From the cell containing the given text, extract its center point as [x, y] coordinate. 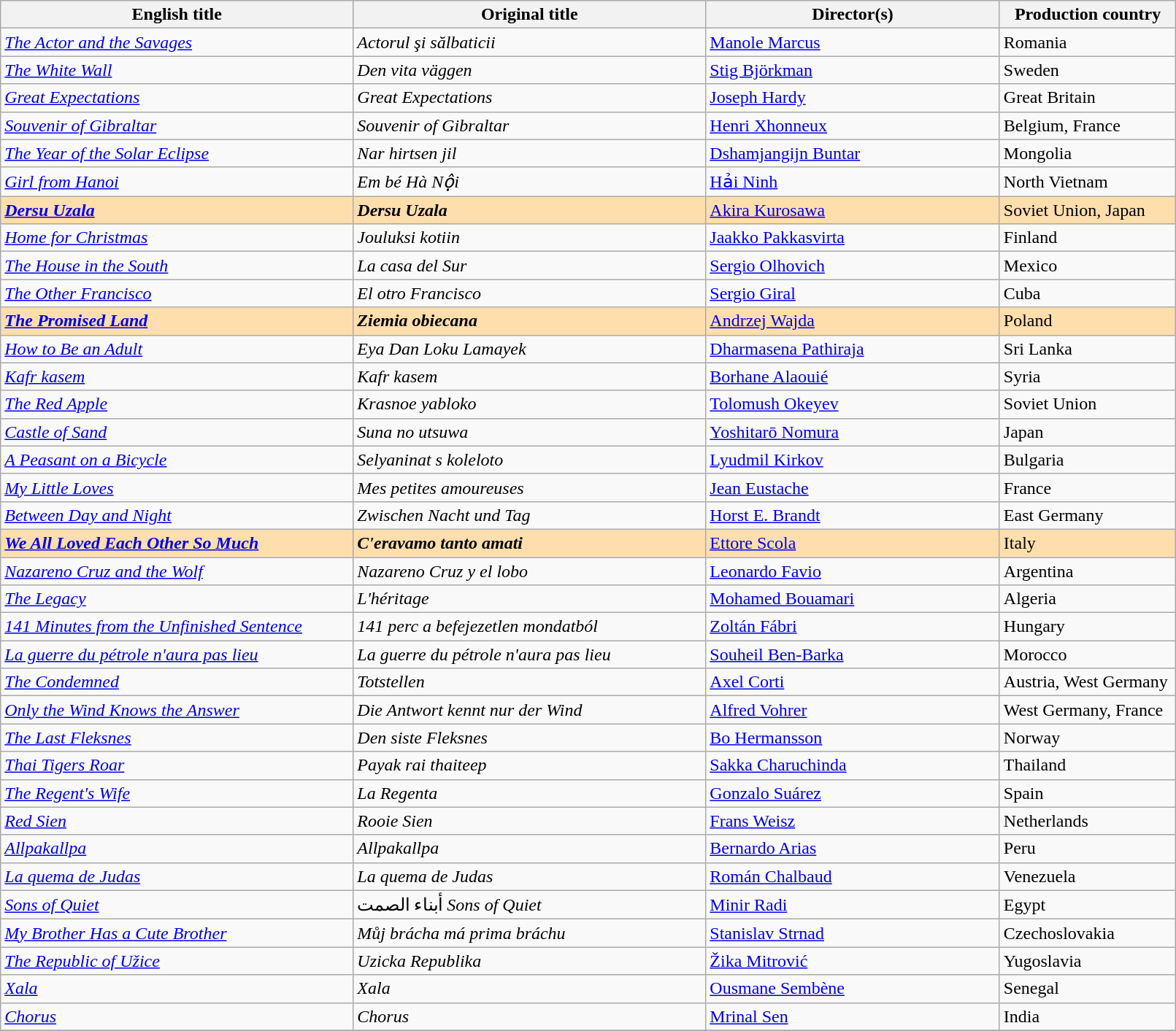
Dshamjangijn Buntar [853, 153]
Souheil Ben-Barka [853, 654]
Thailand [1088, 765]
Girl from Hanoi [177, 182]
Japan [1088, 432]
Great Britain [1088, 98]
My Brother Has a Cute Brother [177, 933]
West Germany, France [1088, 710]
Actorul şi sălbaticii [530, 42]
How to Be an Adult [177, 349]
Gonzalo Suárez [853, 793]
Sweden [1088, 70]
Nazareno Cruz and the Wolf [177, 571]
Romania [1088, 42]
Totstellen [530, 682]
Only the Wind Knows the Answer [177, 710]
Jean Eustache [853, 487]
141 perc a befejezetlen mondatból [530, 627]
Soviet Union, Japan [1088, 210]
Mrinal Sen [853, 1016]
Dharmasena Pathiraja [853, 349]
The Condemned [177, 682]
Venezuela [1088, 876]
Mohamed Bouamari [853, 599]
Ousmane Sembène [853, 989]
Akira Kurosawa [853, 210]
Syria [1088, 377]
Krasnoe yabloko [530, 404]
Ettore Scola [853, 543]
The White Wall [177, 70]
Netherlands [1088, 821]
Yoshitarō Nomura [853, 432]
Sergio Giral [853, 293]
Lyudmil Kirkov [853, 460]
Mes petites amoureuses [530, 487]
Norway [1088, 738]
Jouluksi kotiin [530, 238]
North Vietnam [1088, 182]
Poland [1088, 321]
Minir Radi [853, 905]
Bo Hermansson [853, 738]
Román Chalbaud [853, 876]
Eya Dan Loku Lamayek [530, 349]
The Last Fleksnes [177, 738]
A Peasant on a Bicycle [177, 460]
Morocco [1088, 654]
Nar hirtsen jil [530, 153]
Belgium, France [1088, 126]
أبناء الصمت Sons of Quiet [530, 905]
Den siste Fleksnes [530, 738]
Den vita väggen [530, 70]
We All Loved Each Other So Much [177, 543]
Finland [1088, 238]
Borhane Alaouié [853, 377]
Hải Ninh [853, 182]
Red Sien [177, 821]
Sons of Quiet [177, 905]
Hungary [1088, 627]
Selyaninat s koleloto [530, 460]
The Legacy [177, 599]
Nazareno Cruz y el lobo [530, 571]
Director(s) [853, 15]
Jaakko Pakkasvirta [853, 238]
India [1088, 1016]
The Regent's Wife [177, 793]
Home for Christmas [177, 238]
Spain [1088, 793]
La Regenta [530, 793]
Sri Lanka [1088, 349]
The Promised Land [177, 321]
The Year of the Solar Eclipse [177, 153]
Cuba [1088, 293]
Bernardo Arias [853, 849]
C'eravamo tanto amati [530, 543]
Horst E. Brandt [853, 515]
Mongolia [1088, 153]
Peru [1088, 849]
Sergio Olhovich [853, 266]
Ziemia obiecana [530, 321]
Payak rai thaiteep [530, 765]
Yugoslavia [1088, 961]
Stig Björkman [853, 70]
Between Day and Night [177, 515]
The House in the South [177, 266]
Zwischen Nacht und Tag [530, 515]
141 Minutes from the Unfinished Sentence [177, 627]
L'héritage [530, 599]
Tolomush Okeyev [853, 404]
France [1088, 487]
Stanislav Strnad [853, 933]
Argentina [1088, 571]
Suna no utsuwa [530, 432]
Czechoslovakia [1088, 933]
Austria, West Germany [1088, 682]
The Republic of Užice [177, 961]
Thai Tigers Roar [177, 765]
Uzicka Republika [530, 961]
Production country [1088, 15]
Bulgaria [1088, 460]
East Germany [1088, 515]
Algeria [1088, 599]
Em bé Hà Nội [530, 182]
Sakka Charuchinda [853, 765]
Egypt [1088, 905]
La casa del Sur [530, 266]
Senegal [1088, 989]
Frans Weisz [853, 821]
Die Antwort kennt nur der Wind [530, 710]
Original title [530, 15]
The Other Francisco [177, 293]
El otro Francisco [530, 293]
Můj brácha má prima bráchu [530, 933]
Henri Xhonneux [853, 126]
Andrzej Wajda [853, 321]
Zoltán Fábri [853, 627]
Axel Corti [853, 682]
Leonardo Favio [853, 571]
The Actor and the Savages [177, 42]
Mexico [1088, 266]
Joseph Hardy [853, 98]
Castle of Sand [177, 432]
English title [177, 15]
Manole Marcus [853, 42]
Rooie Sien [530, 821]
The Red Apple [177, 404]
Italy [1088, 543]
Žika Mitrović [853, 961]
Soviet Union [1088, 404]
My Little Loves [177, 487]
Alfred Vohrer [853, 710]
